Detect which cell encompasses the target text, then output its [x, y] center coordinate. 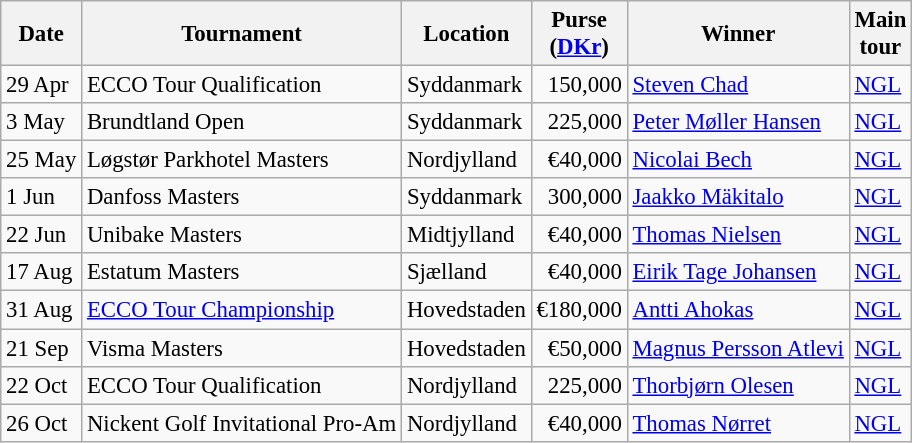
25 May [42, 160]
22 Jun [42, 235]
150,000 [579, 85]
Peter Møller Hansen [738, 122]
Purse(DKr) [579, 34]
Nickent Golf Invitational Pro-Am [242, 423]
€180,000 [579, 310]
Danfoss Masters [242, 197]
21 Sep [42, 348]
€50,000 [579, 348]
Maintour [880, 34]
1 Jun [42, 197]
Nicolai Bech [738, 160]
17 Aug [42, 273]
Winner [738, 34]
26 Oct [42, 423]
300,000 [579, 197]
Thorbjørn Olesen [738, 385]
29 Apr [42, 85]
Antti Ahokas [738, 310]
Sjælland [467, 273]
Visma Masters [242, 348]
Brundtland Open [242, 122]
Unibake Masters [242, 235]
Date [42, 34]
Location [467, 34]
Estatum Masters [242, 273]
22 Oct [42, 385]
Thomas Nørret [738, 423]
Thomas Nielsen [738, 235]
ECCO Tour Championship [242, 310]
Tournament [242, 34]
Løgstør Parkhotel Masters [242, 160]
31 Aug [42, 310]
Magnus Persson Atlevi [738, 348]
3 May [42, 122]
Eirik Tage Johansen [738, 273]
Midtjylland [467, 235]
Steven Chad [738, 85]
Jaakko Mäkitalo [738, 197]
